Return the (x, y) coordinate for the center point of the cell that contains the specified text.  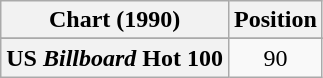
90 (276, 58)
US Billboard Hot 100 (115, 58)
Position (276, 20)
Chart (1990) (115, 20)
